Provide the [x, y] coordinate of the cell's center where the given text is located.  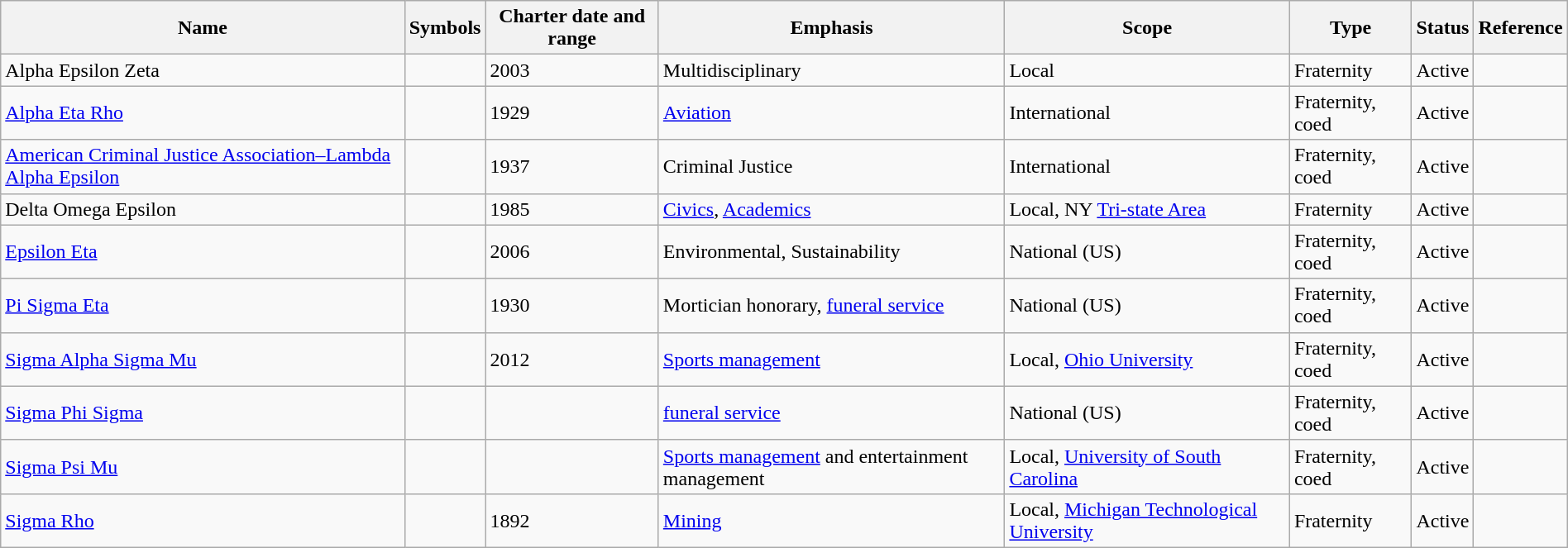
Charter date and range [572, 28]
Alpha Epsilon Zeta [203, 70]
Alpha Eta Rho [203, 112]
Local, Ohio University [1147, 359]
Sigma Psi Mu [203, 466]
Local, NY Tri-state Area [1147, 209]
Pi Sigma Eta [203, 306]
Sigma Phi Sigma [203, 413]
Epsilon Eta [203, 251]
Local [1147, 70]
Mortician honorary, funeral service [832, 306]
Sports management and entertainment management [832, 466]
Environmental, Sustainability [832, 251]
American Criminal Justice Association–Lambda Alpha Epsilon [203, 167]
2012 [572, 359]
1937 [572, 167]
Status [1442, 28]
1985 [572, 209]
Sigma Alpha Sigma Mu [203, 359]
2003 [572, 70]
Civics, Academics [832, 209]
Symbols [445, 28]
1929 [572, 112]
Type [1350, 28]
Sigma Rho [203, 521]
1892 [572, 521]
Mining [832, 521]
Multidisciplinary [832, 70]
1930 [572, 306]
Sports management [832, 359]
Reference [1520, 28]
Delta Omega Epsilon [203, 209]
Local, Michigan Technological University [1147, 521]
Aviation [832, 112]
2006 [572, 251]
funeral service [832, 413]
Emphasis [832, 28]
Local, University of South Carolina [1147, 466]
Scope [1147, 28]
Name [203, 28]
Criminal Justice [832, 167]
